Search for the cell housing the specified text and yield its (x, y) center coordinate. 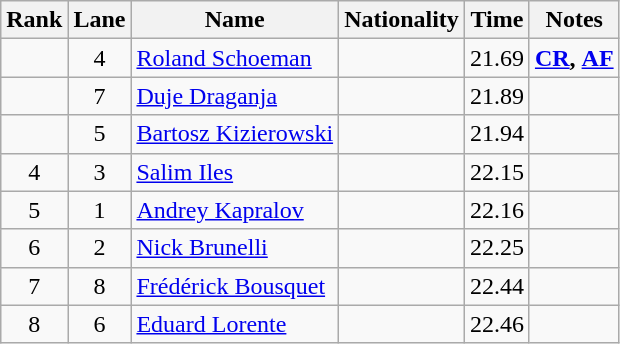
21.94 (496, 134)
Duje Draganja (235, 96)
Nick Brunelli (235, 248)
3 (100, 172)
22.16 (496, 210)
21.69 (496, 58)
Frédérick Bousquet (235, 286)
Andrey Kapralov (235, 210)
22.25 (496, 248)
21.89 (496, 96)
22.44 (496, 286)
2 (100, 248)
Rank (34, 20)
Lane (100, 20)
22.15 (496, 172)
Time (496, 20)
Roland Schoeman (235, 58)
Bartosz Kizierowski (235, 134)
1 (100, 210)
Salim Iles (235, 172)
Nationality (402, 20)
Notes (574, 20)
Name (235, 20)
Eduard Lorente (235, 324)
22.46 (496, 324)
CR, AF (574, 58)
